Locate the cell with the specified text and output its [X, Y] center coordinate. 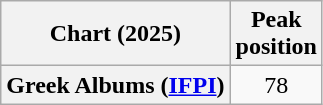
Peakposition [276, 34]
Chart (2025) [116, 34]
78 [276, 85]
Greek Albums (IFPI) [116, 85]
